Determine the [x, y] coordinate at the center of the cell enclosing the given text.  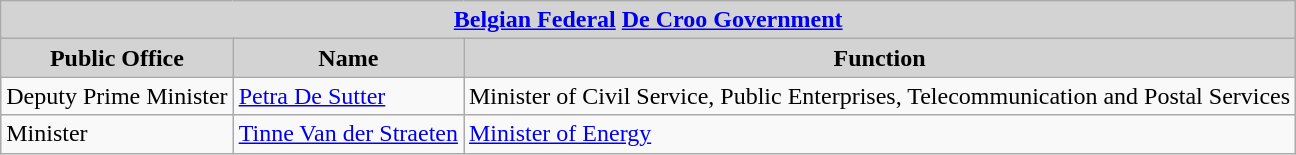
Belgian Federal De Croo Government [648, 20]
Minister of Civil Service, Public Enterprises, Telecommunication and Postal Services [880, 96]
Minister of Energy [880, 134]
Function [880, 58]
Tinne Van der Straeten [348, 134]
Public Office [117, 58]
Deputy Prime Minister [117, 96]
Name [348, 58]
Petra De Sutter [348, 96]
Minister [117, 134]
